Detect which cell encompasses the target text, then output its [x, y] center coordinate. 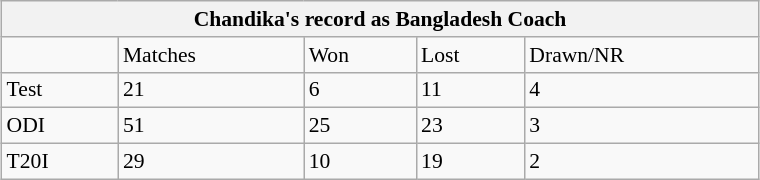
4 [641, 90]
Chandika's record as Bangladesh Coach [380, 19]
3 [641, 126]
Drawn/NR [641, 55]
51 [211, 126]
Lost [470, 55]
19 [470, 162]
21 [211, 90]
29 [211, 162]
6 [360, 90]
10 [360, 162]
2 [641, 162]
ODI [60, 126]
25 [360, 126]
11 [470, 90]
T20I [60, 162]
23 [470, 126]
Matches [211, 55]
Test [60, 90]
Won [360, 55]
